Identify which cell holds the provided text, then report its (x, y) central coordinate. 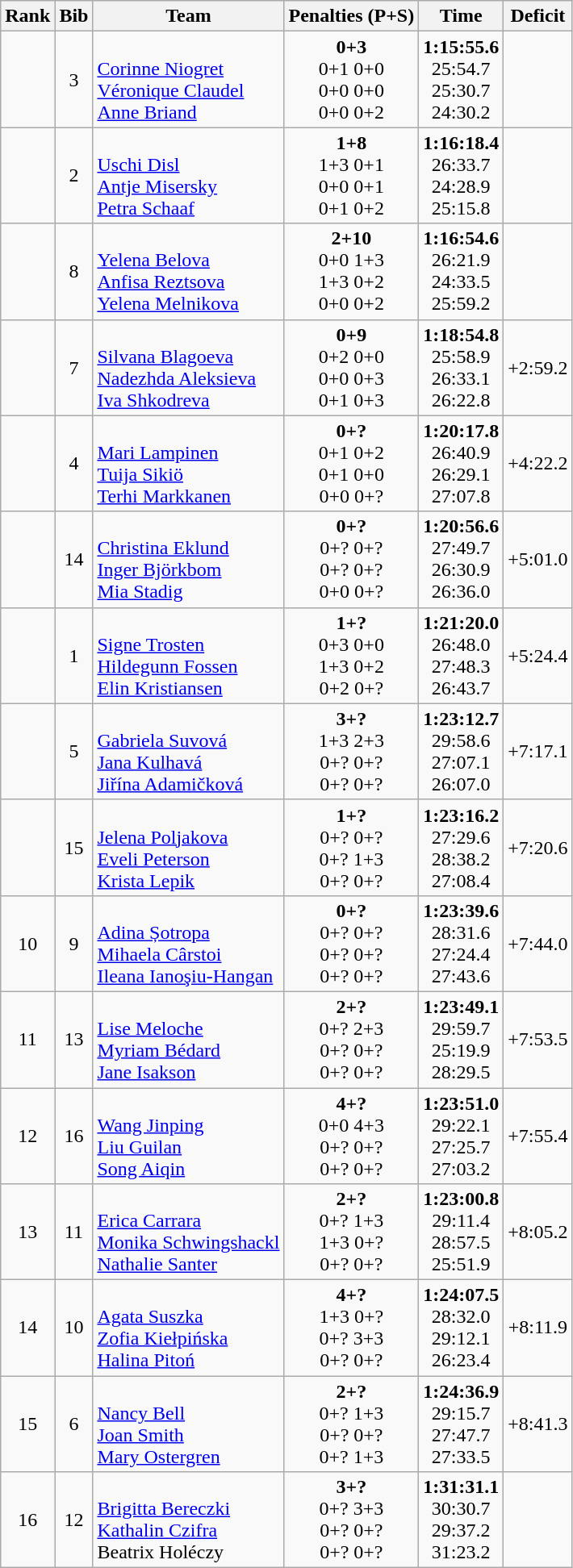
+7:20.6 (537, 847)
Uschi DislAntje MiserskyPetra Schaaf (189, 176)
+7:53.5 (537, 1039)
+7:44.0 (537, 944)
5 (74, 752)
1:23:49.129:59.725:19.928:29.5 (462, 1039)
0+?0+1 0+20+1 0+00+0 0+? (352, 463)
0+?0+? 0+?0+? 0+?0+? 0+? (352, 944)
0+30+1 0+00+0 0+00+0 0+2 (352, 79)
8 (74, 271)
1:20:17.826:40.926:29.127:07.8 (462, 463)
Rank (27, 16)
Agata SuszkaZofia KiełpińskaHalina Pitoń (189, 1328)
+5:24.4 (537, 655)
+8:05.2 (537, 1232)
1:23:00.829:11.428:57.525:51.9 (462, 1232)
0+?0+? 0+?0+? 0+?0+0 0+? (352, 560)
4+?0+0 4+30+? 0+?0+? 0+? (352, 1136)
+5:01.0 (537, 560)
Wang JinpingLiu GuilanSong Aiqin (189, 1136)
1 (74, 655)
Yelena BelovaAnfisa ReztsovaYelena Melnikova (189, 271)
9 (74, 944)
+4:22.2 (537, 463)
3+?1+3 2+30+? 0+?0+? 0+? (352, 752)
+8:11.9 (537, 1328)
Brigitta BereczkiKathalin CzifraBeatrix Holéczy (189, 1520)
Lise MelocheMyriam BédardJane Isakson (189, 1039)
4 (74, 463)
Corinne NiogretVéronique ClaudelAnne Briand (189, 79)
2+100+0 1+31+3 0+20+0 0+2 (352, 271)
1:21:20.026:48.027:48.326:43.7 (462, 655)
1:24:07.528:32.029:12.126:23.4 (462, 1328)
Signe TrostenHildegunn FossenElin Kristiansen (189, 655)
2 (74, 176)
+8:41.3 (537, 1424)
4+?1+3 0+?0+? 3+30+? 0+? (352, 1328)
0+90+2 0+00+0 0+30+1 0+3 (352, 368)
Time (462, 16)
Nancy BellJoan SmithMary Ostergren (189, 1424)
2+?0+? 1+31+3 0+?0+? 0+? (352, 1232)
+2:59.2 (537, 368)
1:31:31.130:30.729:37.231:23.2 (462, 1520)
1:15:55.625:54.725:30.724:30.2 (462, 79)
3 (74, 79)
2+?0+? 2+30+? 0+?0+? 0+? (352, 1039)
Bib (74, 16)
3+?0+? 3+30+? 0+?0+? 0+? (352, 1520)
Penalties (P+S) (352, 16)
1:23:16.227:29.628:38.227:08.4 (462, 847)
Team (189, 16)
1+81+3 0+10+0 0+10+1 0+2 (352, 176)
1:23:12.729:58.627:07.126:07.0 (462, 752)
Gabriela SuvováJana KulhaváJiřína Adamičková (189, 752)
7 (74, 368)
1:23:39.628:31.627:24.427:43.6 (462, 944)
Deficit (537, 16)
+7:17.1 (537, 752)
1+?0+3 0+01+3 0+20+2 0+? (352, 655)
Christina EklundInger BjörkbomMia Stadig (189, 560)
1:16:18.426:33.724:28.925:15.8 (462, 176)
Silvana BlagoevaNadezhda AleksievaIva Shkodreva (189, 368)
Mari LampinenTuija SikiöTerhi Markkanen (189, 463)
1:18:54.825:58.926:33.126:22.8 (462, 368)
1:24:36.929:15.727:47.727:33.5 (462, 1424)
1:16:54.626:21.924:33.525:59.2 (462, 271)
+7:55.4 (537, 1136)
Erica CarraraMonika SchwingshacklNathalie Santer (189, 1232)
Adina ȘotropaMihaela CârstoiIleana Ianoşiu-Hangan (189, 944)
1:23:51.029:22.127:25.727:03.2 (462, 1136)
1:20:56.627:49.726:30.926:36.0 (462, 560)
Jelena PoljakovaEveli PetersonKrista Lepik (189, 847)
1+?0+? 0+?0+? 1+30+? 0+? (352, 847)
2+?0+? 1+30+? 0+?0+? 1+3 (352, 1424)
6 (74, 1424)
